Return the [X, Y] coordinate for the center point of the cell that contains the specified text.  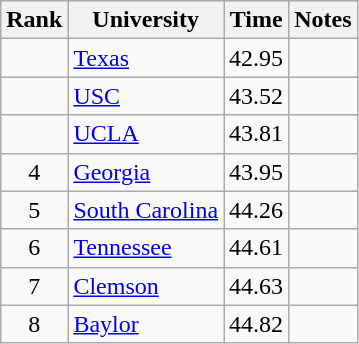
Texas [146, 58]
43.52 [256, 96]
Georgia [146, 172]
Baylor [146, 324]
Rank [34, 20]
5 [34, 210]
44.63 [256, 286]
UCLA [146, 134]
Tennessee [146, 248]
44.61 [256, 248]
44.82 [256, 324]
44.26 [256, 210]
6 [34, 248]
University [146, 20]
43.81 [256, 134]
7 [34, 286]
8 [34, 324]
Clemson [146, 286]
Notes [323, 20]
42.95 [256, 58]
USC [146, 96]
Time [256, 20]
43.95 [256, 172]
4 [34, 172]
South Carolina [146, 210]
